Find where the given text appears and provide that cell's center as [X, Y] coordinate. 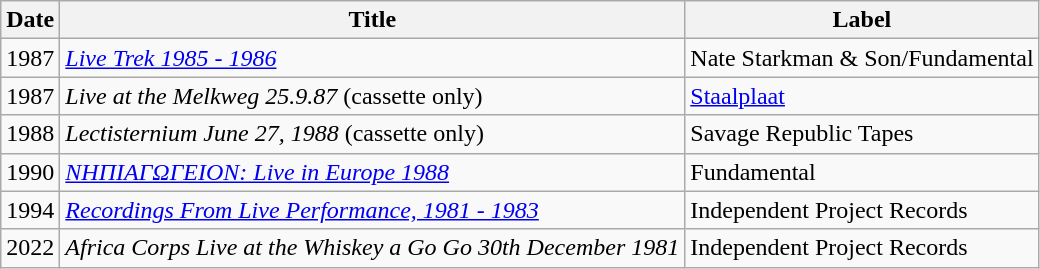
Live at the Melkweg 25.9.87 (cassette only) [372, 96]
1994 [30, 210]
1988 [30, 134]
Live Trek 1985 - 1986 [372, 58]
Recordings From Live Performance, 1981 - 1983 [372, 210]
Fundamental [862, 172]
1990 [30, 172]
Staalplaat [862, 96]
Label [862, 20]
Savage Republic Tapes [862, 134]
Africa Corps Live at the Whiskey a Go Go 30th December 1981 [372, 248]
Lectisternium June 27, 1988 (cassette only) [372, 134]
2022 [30, 248]
Nate Starkman & Son/Fundamental [862, 58]
Date [30, 20]
Title [372, 20]
ΝΗΠΙΑΓΩΓΕΙΟΝ: Live in Europe 1988 [372, 172]
